Return the (X, Y) coordinate for the center point of the cell that contains the specified text.  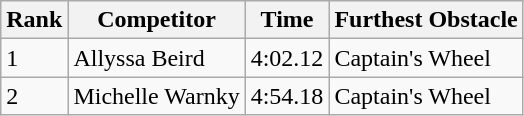
4:02.12 (287, 58)
1 (34, 58)
Competitor (156, 20)
4:54.18 (287, 96)
Time (287, 20)
Allyssa Beird (156, 58)
Michelle Warnky (156, 96)
Rank (34, 20)
2 (34, 96)
Furthest Obstacle (426, 20)
